Scan for the cell matching the given text and deliver its [x, y] coordinate at center. 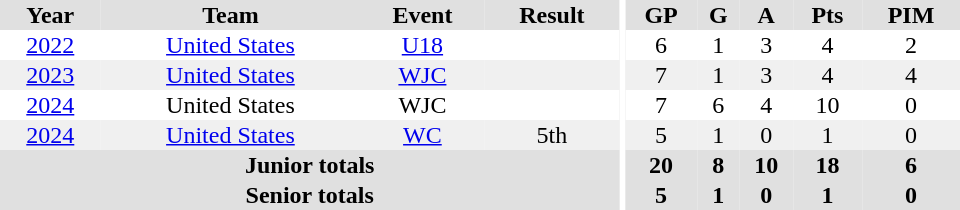
Year [50, 15]
PIM [911, 15]
Senior totals [310, 195]
GP [661, 15]
2022 [50, 45]
Result [552, 15]
2 [911, 45]
Team [231, 15]
G [718, 15]
WC [422, 135]
Pts [828, 15]
Junior totals [310, 165]
20 [661, 165]
U18 [422, 45]
18 [828, 165]
Event [422, 15]
2023 [50, 75]
5th [552, 135]
A [766, 15]
8 [718, 165]
